Capture the cell that displays the provided text and extract its [X, Y] central coordinate. 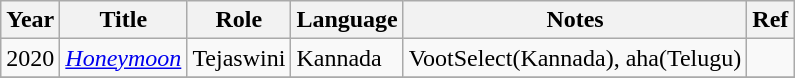
Tejaswini [239, 58]
Honeymoon [124, 58]
Language [347, 20]
Notes [574, 20]
Title [124, 20]
2020 [30, 58]
Ref [770, 20]
Kannada [347, 58]
Year [30, 20]
Role [239, 20]
VootSelect(Kannada), aha(Telugu) [574, 58]
